Return [X, Y] of the center of cell containing provided text 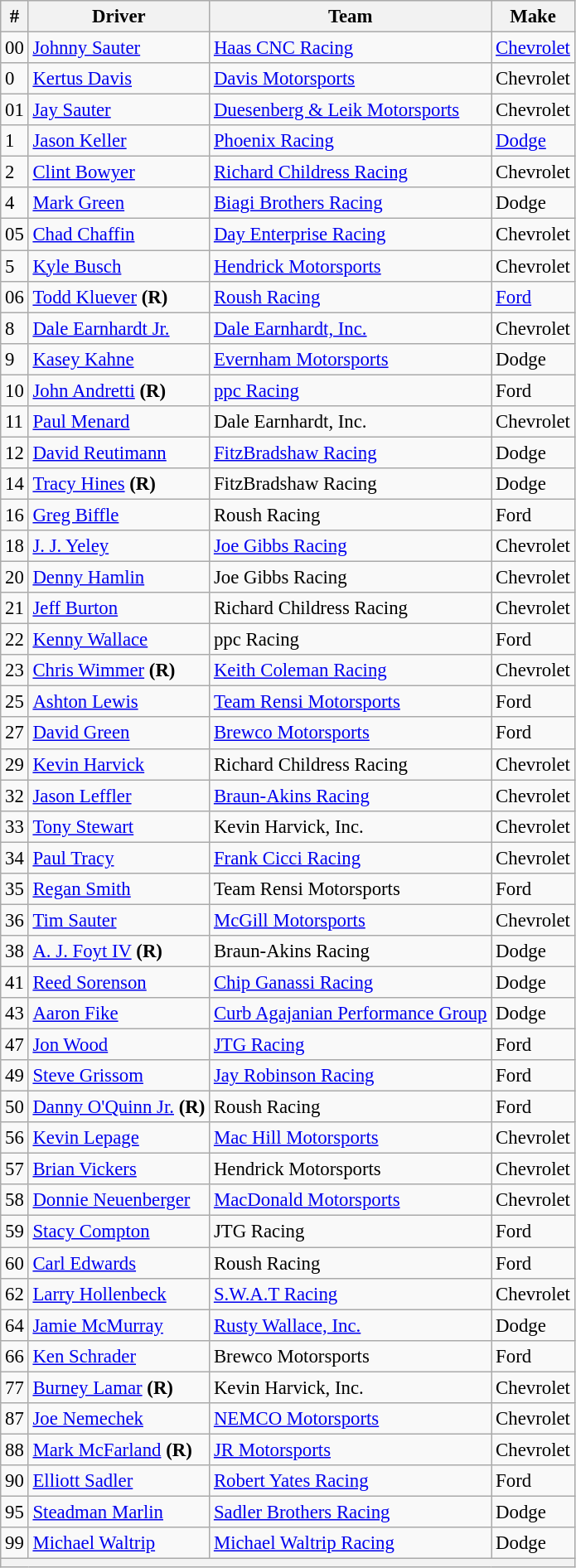
Carl Edwards [119, 1263]
Clint Bowyer [119, 172]
Danny O'Quinn Jr. (R) [119, 1107]
Keith Coleman Racing [351, 670]
Kevin Harvick [119, 764]
23 [15, 670]
Todd Kluever (R) [119, 297]
Kevin Lepage [119, 1138]
Jamie McMurray [119, 1325]
Paul Menard [119, 422]
JR Motorsports [351, 1449]
Duesenberg & Leik Motorsports [351, 110]
2 [15, 172]
14 [15, 484]
Day Enterprise Racing [351, 235]
Steadman Marlin [119, 1512]
Kertus Davis [119, 79]
Chad Chaffin [119, 235]
57 [15, 1169]
58 [15, 1201]
A. J. Foyt IV (R) [119, 951]
Donnie Neuenberger [119, 1201]
00 [15, 48]
8 [15, 328]
Kyle Busch [119, 266]
MacDonald Motorsports [351, 1201]
95 [15, 1512]
Team [351, 17]
Steve Grissom [119, 1076]
Joe Nemechek [119, 1419]
S.W.A.T Racing [351, 1294]
56 [15, 1138]
43 [15, 1014]
David Reutimann [119, 452]
90 [15, 1481]
Mark McFarland (R) [119, 1449]
05 [15, 235]
Jay Sauter [119, 110]
Greg Biffle [119, 515]
9 [15, 359]
Kasey Kahne [119, 359]
16 [15, 515]
Mac Hill Motorsports [351, 1138]
Make [533, 17]
Brian Vickers [119, 1169]
Davis Motorsports [351, 79]
66 [15, 1356]
4 [15, 203]
Tim Sauter [119, 920]
60 [15, 1263]
47 [15, 1045]
Kenny Wallace [119, 640]
John Andretti (R) [119, 390]
38 [15, 951]
Tony Stewart [119, 826]
Elliott Sadler [119, 1481]
Denny Hamlin [119, 578]
Rusty Wallace, Inc. [351, 1325]
27 [15, 733]
35 [15, 889]
Jay Robinson Racing [351, 1076]
77 [15, 1387]
Paul Tracy [119, 858]
Evernham Motorsports [351, 359]
Johnny Sauter [119, 48]
Dale Earnhardt Jr. [119, 328]
06 [15, 297]
Biagi Brothers Racing [351, 203]
29 [15, 764]
Michael Waltrip [119, 1543]
Regan Smith [119, 889]
10 [15, 390]
Aaron Fike [119, 1014]
Reed Sorenson [119, 982]
Driver [119, 17]
41 [15, 982]
0 [15, 79]
Sadler Brothers Racing [351, 1512]
32 [15, 796]
Chris Wimmer (R) [119, 670]
64 [15, 1325]
Chip Ganassi Racing [351, 982]
01 [15, 110]
Michael Waltrip Racing [351, 1543]
Jon Wood [119, 1045]
Burney Lamar (R) [119, 1387]
Jason Keller [119, 141]
1 [15, 141]
49 [15, 1076]
36 [15, 920]
5 [15, 266]
Robert Yates Racing [351, 1481]
59 [15, 1232]
88 [15, 1449]
34 [15, 858]
Ken Schrader [119, 1356]
Ashton Lewis [119, 702]
99 [15, 1543]
Larry Hollenbeck [119, 1294]
Stacy Compton [119, 1232]
25 [15, 702]
11 [15, 422]
21 [15, 608]
50 [15, 1107]
Jason Leffler [119, 796]
18 [15, 546]
Mark Green [119, 203]
Curb Agajanian Performance Group [351, 1014]
87 [15, 1419]
J. J. Yeley [119, 546]
62 [15, 1294]
Haas CNC Racing [351, 48]
22 [15, 640]
Tracy Hines (R) [119, 484]
# [15, 17]
Phoenix Racing [351, 141]
McGill Motorsports [351, 920]
33 [15, 826]
Frank Cicci Racing [351, 858]
NEMCO Motorsports [351, 1419]
20 [15, 578]
12 [15, 452]
Jeff Burton [119, 608]
David Green [119, 733]
